From the cell containing the given text, extract its center point as (X, Y) coordinate. 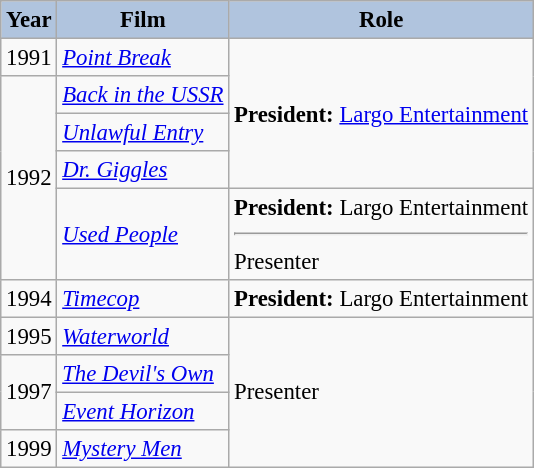
President: Largo EntertainmentPresenter (382, 234)
1997 (29, 392)
Waterworld (143, 336)
Unlawful Entry (143, 133)
Used People (143, 234)
1999 (29, 449)
Film (143, 20)
Mystery Men (143, 449)
Timecop (143, 298)
1994 (29, 298)
The Devil's Own (143, 373)
Event Horizon (143, 411)
Dr. Giggles (143, 170)
1991 (29, 58)
Point Break (143, 58)
Role (382, 20)
Back in the USSR (143, 95)
Year (29, 20)
Presenter (382, 392)
1992 (29, 178)
1995 (29, 336)
